Search for the cell housing the specified text and yield its [X, Y] center coordinate. 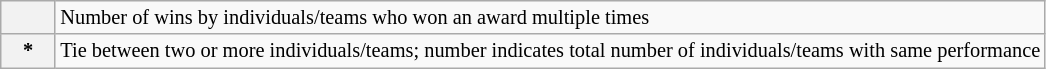
* [28, 51]
Tie between two or more individuals/teams; number indicates total number of individuals/teams with same performance [550, 51]
Number of wins by individuals/teams who won an award multiple times [550, 17]
